Capture the cell that displays the provided text and extract its (x, y) central coordinate. 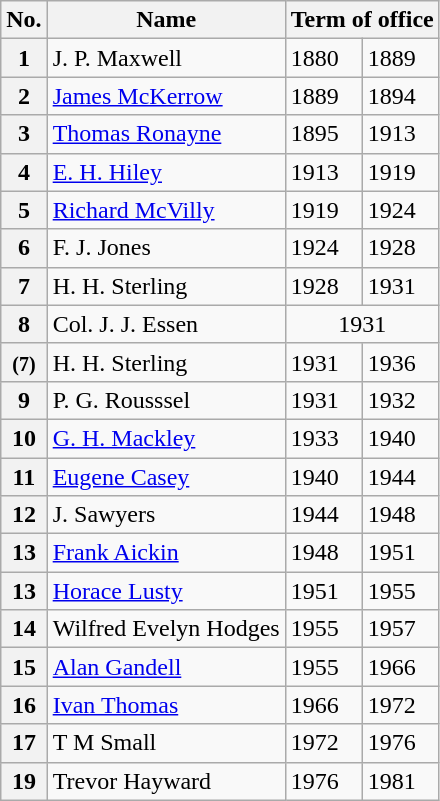
15 (24, 667)
1895 (324, 134)
Thomas Ronayne (166, 134)
17 (24, 743)
Horace Lusty (166, 591)
1932 (400, 400)
J. P. Maxwell (166, 58)
P. G. Rousssel (166, 400)
G. H. Mackley (166, 438)
T M Small (166, 743)
Wilfred Evelyn Hodges (166, 629)
14 (24, 629)
Richard McVilly (166, 210)
Frank Aickin (166, 553)
8 (24, 324)
1936 (400, 362)
(7) (24, 362)
Ivan Thomas (166, 705)
19 (24, 781)
4 (24, 172)
2 (24, 96)
Eugene Casey (166, 477)
1880 (324, 58)
Trevor Hayward (166, 781)
6 (24, 248)
E. H. Hiley (166, 172)
1894 (400, 96)
Col. J. J. Essen (166, 324)
J. Sawyers (166, 515)
3 (24, 134)
9 (24, 400)
11 (24, 477)
1933 (324, 438)
James McKerrow (166, 96)
10 (24, 438)
1981 (400, 781)
Alan Gandell (166, 667)
16 (24, 705)
Term of office (362, 20)
5 (24, 210)
F. J. Jones (166, 248)
1957 (400, 629)
1 (24, 58)
7 (24, 286)
Name (166, 20)
No. (24, 20)
12 (24, 515)
